Scan for the cell matching the given text and deliver its (X, Y) coordinate at center. 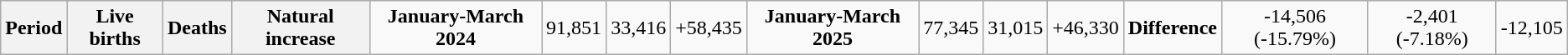
33,416 (638, 28)
-12,105 (1531, 28)
-14,506 (-15.79%) (1295, 28)
77,345 (952, 28)
+58,435 (709, 28)
Deaths (197, 28)
Period (34, 28)
+46,330 (1086, 28)
Live births (116, 28)
91,851 (575, 28)
January-March 2024 (456, 28)
Difference (1173, 28)
31,015 (1015, 28)
Natural increase (300, 28)
-2,401 (-7.18%) (1432, 28)
January-March 2025 (833, 28)
